Output the [X, Y] coordinate of the center of the cell containing the given text.  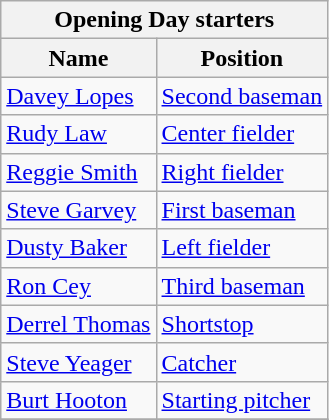
Rudy Law [78, 134]
Name [78, 58]
Catcher [242, 362]
Position [242, 58]
Reggie Smith [78, 172]
Shortstop [242, 324]
First baseman [242, 210]
Second baseman [242, 96]
Derrel Thomas [78, 324]
Steve Garvey [78, 210]
Opening Day starters [164, 20]
Ron Cey [78, 286]
Third baseman [242, 286]
Starting pitcher [242, 400]
Steve Yeager [78, 362]
Right fielder [242, 172]
Dusty Baker [78, 248]
Davey Lopes [78, 96]
Burt Hooton [78, 400]
Center fielder [242, 134]
Left fielder [242, 248]
